Identify which cell holds the provided text, then report its (X, Y) central coordinate. 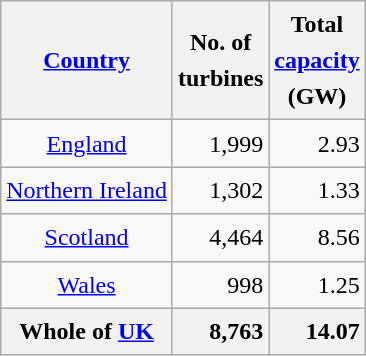
4,464 (220, 238)
Scotland (87, 238)
8,763 (220, 332)
8.56 (317, 238)
No. ofturbines (220, 60)
Whole of UK (87, 332)
1,999 (220, 144)
1.25 (317, 284)
14.07 (317, 332)
2.93 (317, 144)
Country (87, 60)
998 (220, 284)
Totalcapacity(GW) (317, 60)
1,302 (220, 190)
Wales (87, 284)
1.33 (317, 190)
Northern Ireland (87, 190)
England (87, 144)
